From the cell containing the given text, extract its center point as (x, y) coordinate. 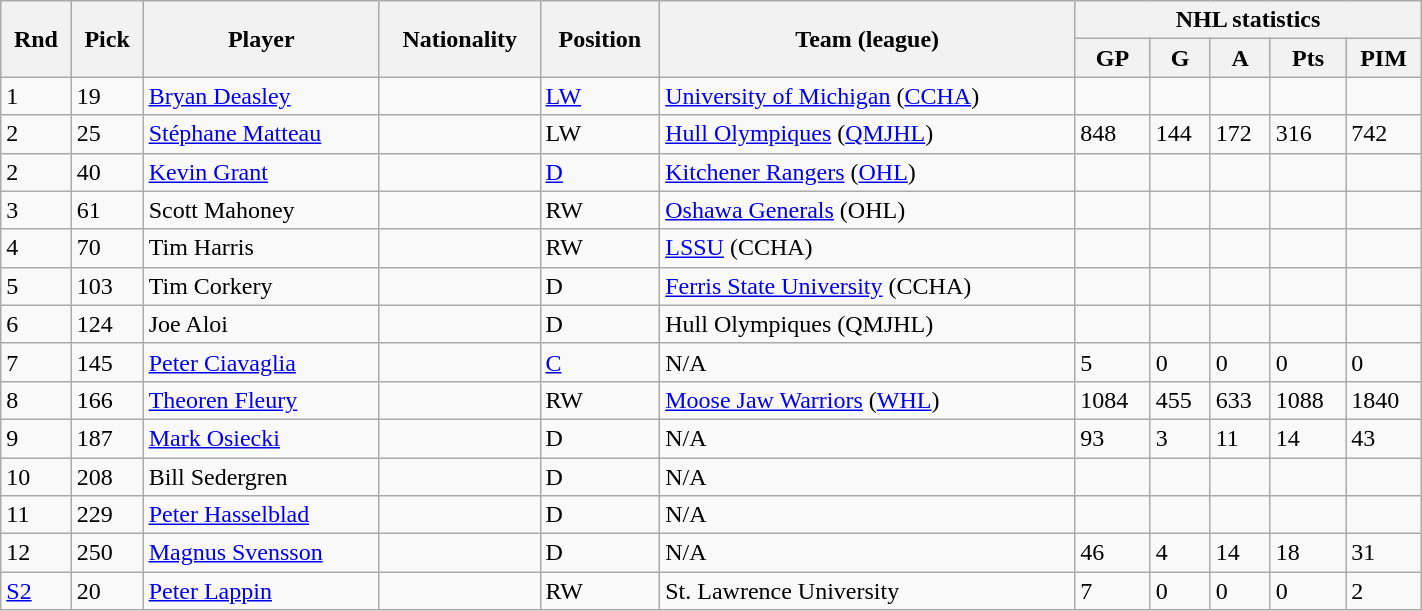
10 (36, 477)
Peter Ciavaglia (261, 362)
93 (1112, 438)
Scott Mahoney (261, 210)
St. Lawrence University (868, 591)
1840 (1384, 400)
6 (36, 324)
144 (1180, 134)
Pick (107, 39)
1 (36, 96)
Stéphane Matteau (261, 134)
Tim Harris (261, 248)
Peter Hasselblad (261, 515)
Ferris State University (CCHA) (868, 286)
166 (107, 400)
Bill Sedergren (261, 477)
172 (1240, 134)
633 (1240, 400)
Moose Jaw Warriors (WHL) (868, 400)
61 (107, 210)
103 (107, 286)
PIM (1384, 58)
70 (107, 248)
145 (107, 362)
9 (36, 438)
Rnd (36, 39)
Kitchener Rangers (OHL) (868, 172)
18 (1308, 553)
NHL statistics (1248, 20)
C (600, 362)
LSSU (CCHA) (868, 248)
S2 (36, 591)
Peter Lappin (261, 591)
455 (1180, 400)
46 (1112, 553)
25 (107, 134)
1088 (1308, 400)
Magnus Svensson (261, 553)
124 (107, 324)
1084 (1112, 400)
31 (1384, 553)
Position (600, 39)
Pts (1308, 58)
Player (261, 39)
250 (107, 553)
229 (107, 515)
G (1180, 58)
Tim Corkery (261, 286)
A (1240, 58)
43 (1384, 438)
Nationality (460, 39)
20 (107, 591)
Mark Osiecki (261, 438)
8 (36, 400)
University of Michigan (CCHA) (868, 96)
848 (1112, 134)
Oshawa Generals (OHL) (868, 210)
GP (1112, 58)
12 (36, 553)
19 (107, 96)
40 (107, 172)
Kevin Grant (261, 172)
Team (league) (868, 39)
Theoren Fleury (261, 400)
208 (107, 477)
187 (107, 438)
742 (1384, 134)
Bryan Deasley (261, 96)
Joe Aloi (261, 324)
316 (1308, 134)
